Capture the cell that displays the provided text and extract its (x, y) central coordinate. 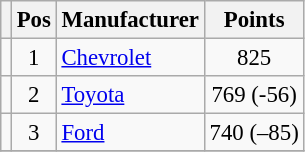
740 (–85) (254, 133)
769 (-56) (254, 95)
1 (34, 58)
2 (34, 95)
Toyota (130, 95)
3 (34, 133)
Ford (130, 133)
Manufacturer (130, 20)
Chevrolet (130, 58)
825 (254, 58)
Points (254, 20)
Pos (34, 20)
